From the cell containing the given text, extract its center point as [x, y] coordinate. 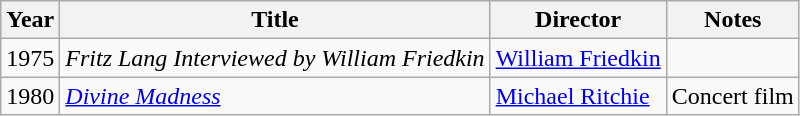
1980 [30, 96]
Director [578, 20]
Divine Madness [275, 96]
Notes [732, 20]
1975 [30, 58]
Year [30, 20]
William Friedkin [578, 58]
Michael Ritchie [578, 96]
Concert film [732, 96]
Fritz Lang Interviewed by William Friedkin [275, 58]
Title [275, 20]
